Detect which cell encompasses the target text, then output its [X, Y] center coordinate. 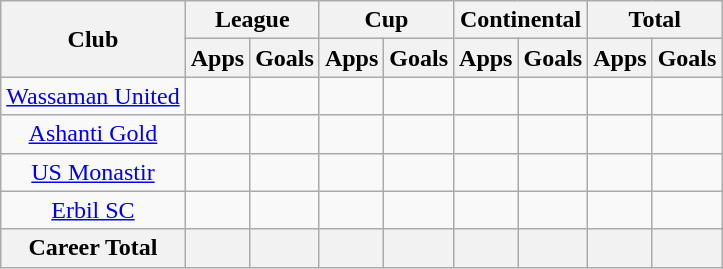
Ashanti Gold [93, 134]
League [252, 20]
Cup [386, 20]
Continental [521, 20]
Total [655, 20]
Club [93, 39]
US Monastir [93, 172]
Career Total [93, 248]
Erbil SC [93, 210]
Wassaman United [93, 96]
